Search for the cell housing the specified text and yield its [x, y] center coordinate. 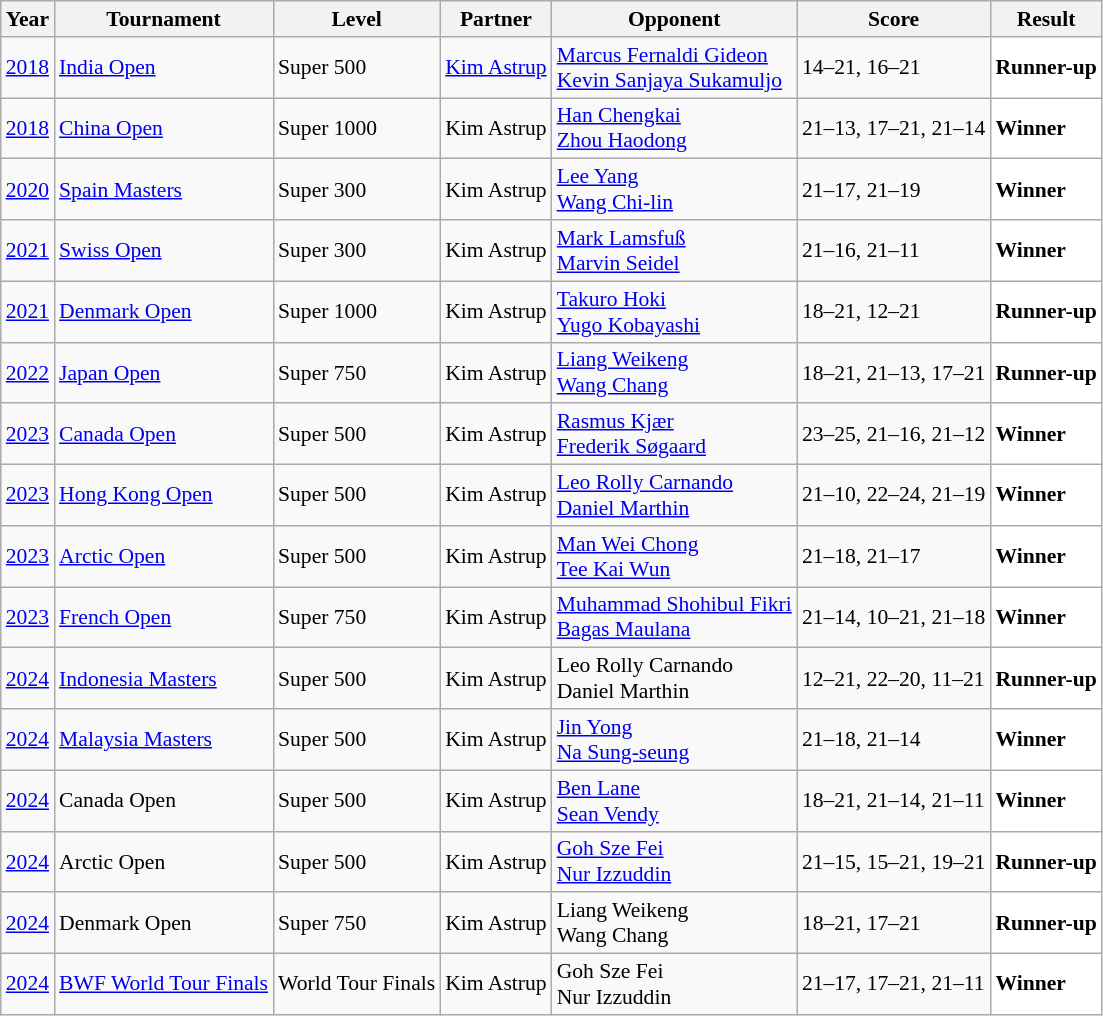
Marcus Fernaldi Gideon Kevin Sanjaya Sukamuljo [674, 68]
French Open [164, 618]
India Open [164, 68]
Man Wei Chong Tee Kai Wun [674, 556]
23–25, 21–16, 21–12 [894, 434]
Jin Yong Na Sung-seung [674, 740]
Takuro Hoki Yugo Kobayashi [674, 312]
Score [894, 19]
World Tour Finals [356, 984]
Spain Masters [164, 190]
2020 [28, 190]
Opponent [674, 19]
Tournament [164, 19]
12–21, 22–20, 11–21 [894, 678]
Indonesia Masters [164, 678]
China Open [164, 128]
Year [28, 19]
21–10, 22–24, 21–19 [894, 496]
21–18, 21–14 [894, 740]
21–15, 15–21, 19–21 [894, 862]
Rasmus Kjær Frederik Søgaard [674, 434]
18–21, 21–14, 21–11 [894, 800]
21–18, 21–17 [894, 556]
Malaysia Masters [164, 740]
21–16, 21–11 [894, 250]
21–17, 17–21, 21–11 [894, 984]
Ben Lane Sean Vendy [674, 800]
Hong Kong Open [164, 496]
Swiss Open [164, 250]
18–21, 21–13, 17–21 [894, 372]
Japan Open [164, 372]
Han Chengkai Zhou Haodong [674, 128]
14–21, 16–21 [894, 68]
2022 [28, 372]
21–14, 10–21, 21–18 [894, 618]
Mark Lamsfuß Marvin Seidel [674, 250]
Result [1046, 19]
Level [356, 19]
Muhammad Shohibul Fikri Bagas Maulana [674, 618]
Partner [496, 19]
18–21, 12–21 [894, 312]
BWF World Tour Finals [164, 984]
21–13, 17–21, 21–14 [894, 128]
21–17, 21–19 [894, 190]
18–21, 17–21 [894, 924]
Lee Yang Wang Chi-lin [674, 190]
